Locate the cell with the specified text and output its (x, y) center coordinate. 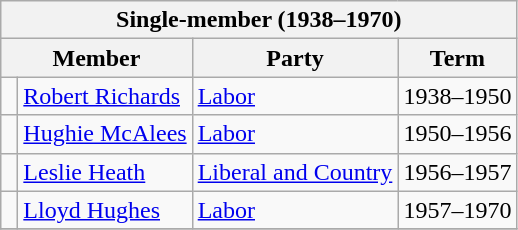
Hughie McAlees (105, 134)
Leslie Heath (105, 172)
1938–1950 (458, 96)
Robert Richards (105, 96)
Lloyd Hughes (105, 210)
Member (96, 58)
1956–1957 (458, 172)
Liberal and Country (295, 172)
Term (458, 58)
1957–1970 (458, 210)
Single-member (1938–1970) (259, 20)
1950–1956 (458, 134)
Party (295, 58)
